Find where the given text appears and provide that cell's center as [X, Y] coordinate. 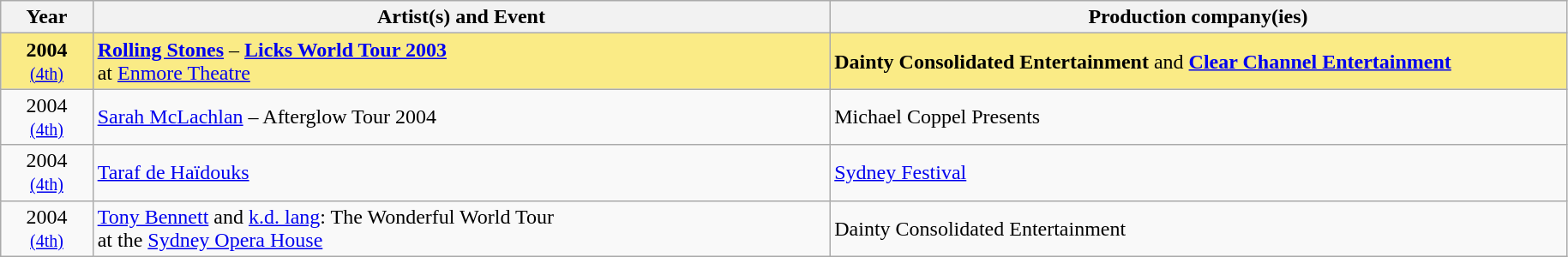
Sarah McLachlan – Afterglow Tour 2004 [461, 117]
Michael Coppel Presents [1199, 117]
Taraf de Haïdouks [461, 173]
Sydney Festival [1199, 173]
Year [46, 17]
Dainty Consolidated Entertainment [1199, 228]
Rolling Stones – Licks World Tour 2003 at Enmore Theatre [461, 62]
Tony Bennett and k.d. lang: The Wonderful World Tour at the Sydney Opera House [461, 228]
Artist(s) and Event [461, 17]
Production company(ies) [1199, 17]
Dainty Consolidated Entertainment and Clear Channel Entertainment [1199, 62]
